Identify which cell holds the provided text, then report its [X, Y] central coordinate. 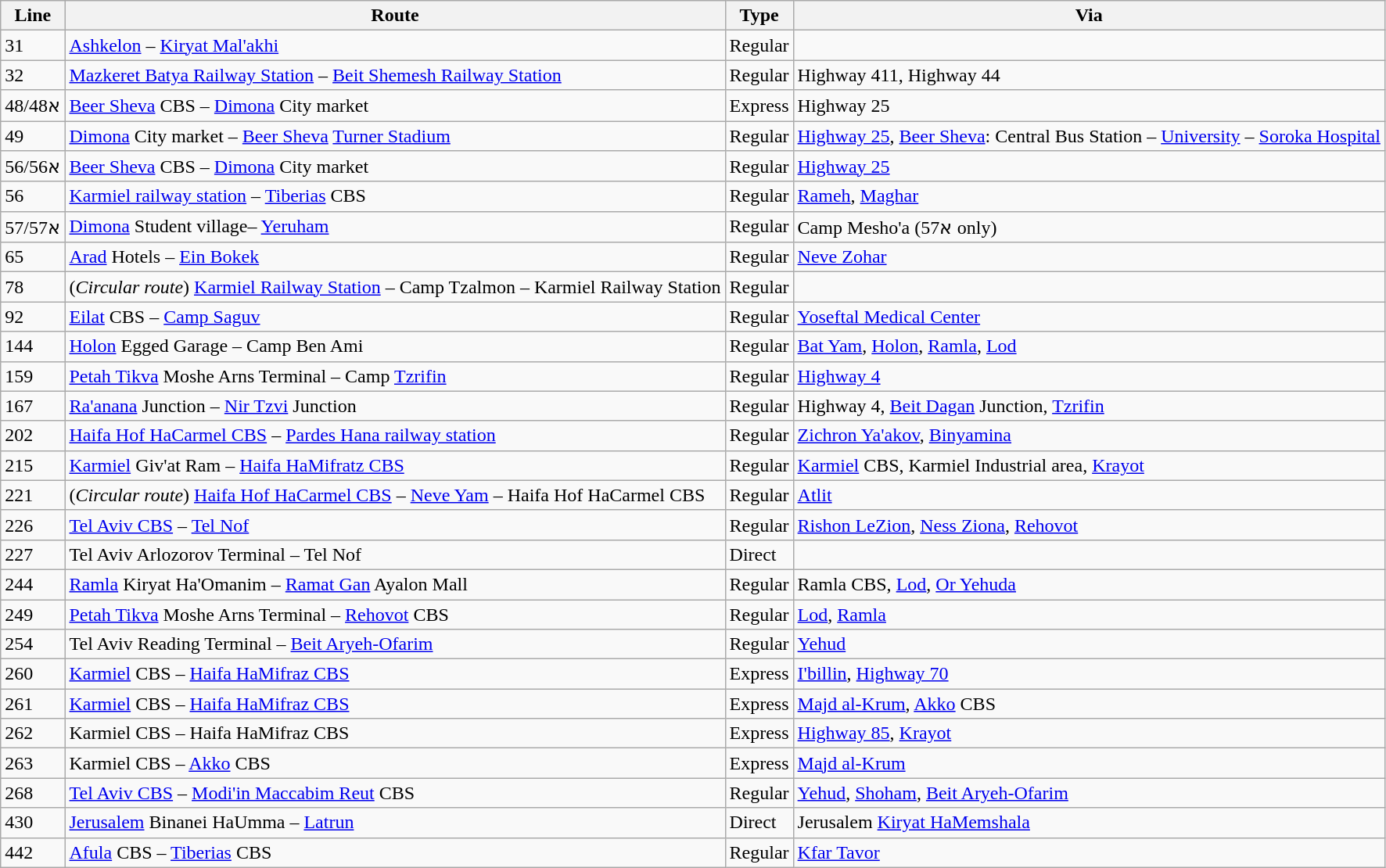
Yoseftal Medical Center [1089, 317]
144 [33, 346]
Yehud [1089, 644]
Camp Mesho'a (57א only) [1089, 227]
Zichron Ya'akov, Binyamina [1089, 436]
Holon Egged Garage – Camp Ben Ami [395, 346]
Lod, Ramla [1089, 614]
31 [33, 45]
226 [33, 525]
215 [33, 465]
Arad Hotels – Ein Bokek [395, 257]
Karmiel CBS – Akko CBS [395, 763]
48/48א [33, 106]
Line [33, 16]
263 [33, 763]
(Circular route) Haifa Hof HaCarmel CBS – Neve Yam – Haifa Hof HaCarmel CBS [395, 495]
I'billin, Highway 70 [1089, 674]
Tel Aviv CBS – Tel Nof [395, 525]
Jerusalem Binanei HaUmma – Latrun [395, 823]
Tel Aviv CBS – Modi'in Maccabim Reut CBS [395, 793]
Highway 85, Krayot [1089, 733]
Jerusalem Kiryat HaMemshala [1089, 823]
Route [395, 16]
Dimona City market – Beer Sheva Turner Stadium [395, 135]
Eilat CBS – Camp Saguv [395, 317]
Ra'anana Junction – Nir Tzvi Junction [395, 406]
167 [33, 406]
Petah Tikva Moshe Arns Terminal – Camp Tzrifin [395, 376]
262 [33, 733]
Tel Aviv Arlozorov Terminal – Tel Nof [395, 554]
254 [33, 644]
Mazkeret Batya Railway Station – Beit Shemesh Railway Station [395, 75]
Afula CBS – Tiberias CBS [395, 852]
Majd al-Krum, Akko CBS [1089, 704]
Dimona Student village– Yeruham [395, 227]
32 [33, 75]
202 [33, 436]
221 [33, 495]
(Circular route) Karmiel Railway Station – Camp Tzalmon – Karmiel Railway Station [395, 287]
260 [33, 674]
57/57א [33, 227]
Type [759, 16]
Ramla CBS, Lod, Or Yehuda [1089, 584]
442 [33, 852]
Majd al-Krum [1089, 763]
Rameh, Maghar [1089, 196]
Highway 4 [1089, 376]
Neve Zohar [1089, 257]
Ashkelon – Kiryat Mal'akhi [395, 45]
159 [33, 376]
Ramla Kiryat Ha'Omanim – Ramat Gan Ayalon Mall [395, 584]
261 [33, 704]
Atlit [1089, 495]
Bat Yam, Holon, Ramla, Lod [1089, 346]
Karmiel Giv'at Ram – Haifa HaMifratz CBS [395, 465]
227 [33, 554]
Karmiel railway station – Tiberias CBS [395, 196]
249 [33, 614]
Highway 4, Beit Dagan Junction, Tzrifin [1089, 406]
Tel Aviv Reading Terminal – Beit Aryeh-Ofarim [395, 644]
78 [33, 287]
92 [33, 317]
65 [33, 257]
Highway 25, Beer Sheva: Central Bus Station – University – Soroka Hospital [1089, 135]
Petah Tikva Moshe Arns Terminal – Rehovot CBS [395, 614]
430 [33, 823]
Kfar Tavor [1089, 852]
Haifa Hof HaCarmel CBS – Pardes Hana railway station [395, 436]
56/56א [33, 167]
Highway 411, Highway 44 [1089, 75]
244 [33, 584]
Yehud, Shoham, Beit Aryeh-Ofarim [1089, 793]
49 [33, 135]
Via [1089, 16]
268 [33, 793]
56 [33, 196]
Rishon LeZion, Ness Ziona, Rehovot [1089, 525]
Karmiel CBS, Karmiel Industrial area, Krayot [1089, 465]
